Search for the cell housing the specified text and yield its [X, Y] center coordinate. 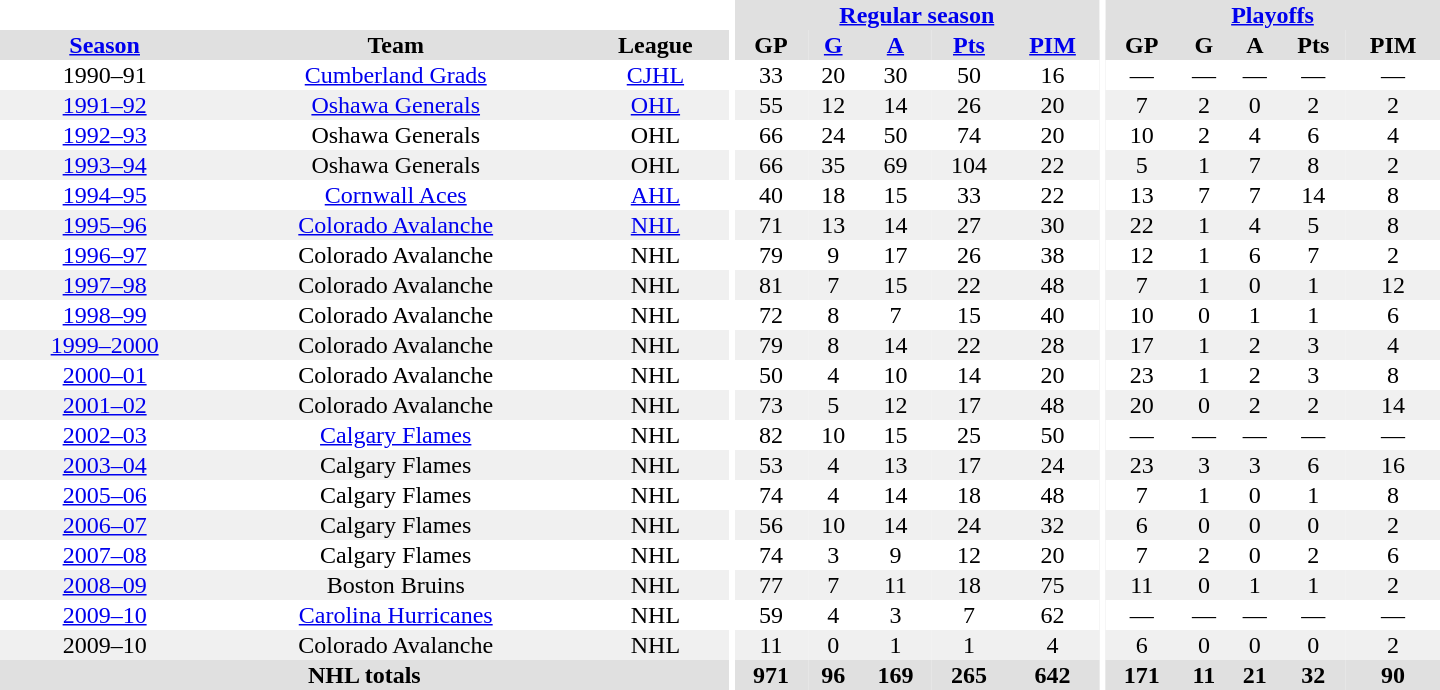
642 [1053, 675]
League [655, 45]
104 [969, 165]
2006–07 [104, 525]
2007–08 [104, 555]
38 [1053, 255]
56 [771, 525]
82 [771, 435]
2000–01 [104, 375]
21 [1254, 675]
971 [771, 675]
1995–96 [104, 225]
169 [896, 675]
73 [771, 405]
Boston Bruins [396, 585]
71 [771, 225]
53 [771, 465]
171 [1142, 675]
Cornwall Aces [396, 195]
96 [834, 675]
2002–03 [104, 435]
Season [104, 45]
Team [396, 45]
1991–92 [104, 105]
81 [771, 285]
77 [771, 585]
1992–93 [104, 135]
Regular season [916, 15]
75 [1053, 585]
265 [969, 675]
1999–2000 [104, 345]
72 [771, 315]
CJHL [655, 75]
NHL totals [364, 675]
27 [969, 225]
1997–98 [104, 285]
2003–04 [104, 465]
Cumberland Grads [396, 75]
1993–94 [104, 165]
2005–06 [104, 495]
2001–02 [104, 405]
28 [1053, 345]
1996–97 [104, 255]
69 [896, 165]
Carolina Hurricanes [396, 615]
35 [834, 165]
Playoffs [1272, 15]
1998–99 [104, 315]
59 [771, 615]
1994–95 [104, 195]
25 [969, 435]
AHL [655, 195]
55 [771, 105]
90 [1393, 675]
62 [1053, 615]
1990–91 [104, 75]
2008–09 [104, 585]
